Return the [X, Y] coordinate for the center point of the cell that contains the specified text.  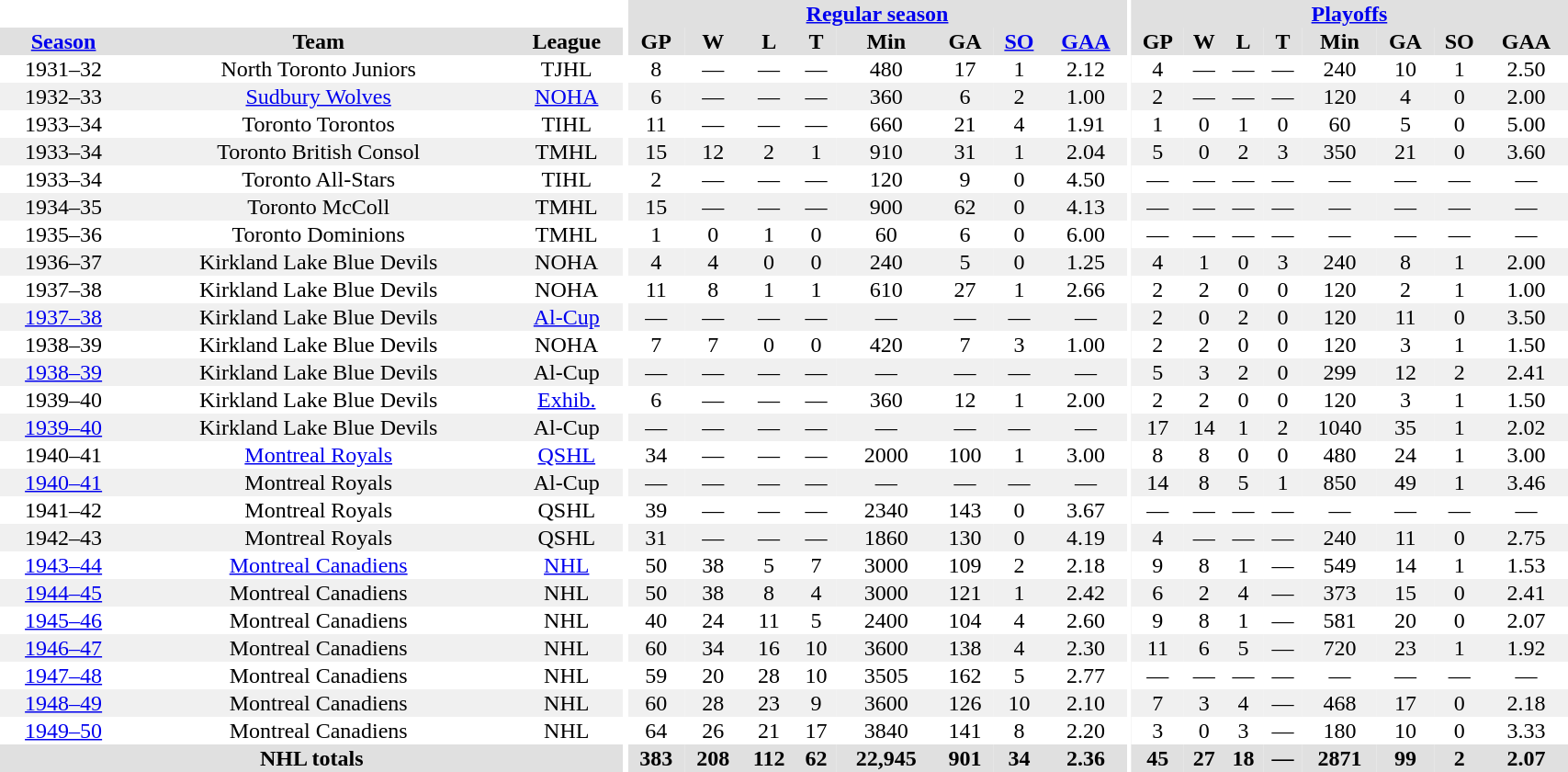
581 [1339, 620]
900 [886, 207]
6.00 [1086, 234]
299 [1339, 372]
3.50 [1527, 317]
2000 [886, 455]
2.50 [1527, 69]
99 [1405, 758]
1943–44 [63, 565]
1942–43 [63, 538]
49 [1405, 482]
4.19 [1086, 538]
109 [965, 565]
22,945 [886, 758]
2.10 [1086, 703]
104 [965, 620]
League [566, 41]
3505 [886, 675]
126 [965, 703]
2.66 [1086, 289]
2.36 [1086, 758]
16 [769, 648]
Toronto McColl [318, 207]
Toronto Torontos [318, 124]
100 [965, 455]
35 [1405, 427]
610 [886, 289]
2.12 [1086, 69]
162 [965, 675]
901 [965, 758]
1.25 [1086, 262]
130 [965, 538]
850 [1339, 482]
Season [63, 41]
2400 [886, 620]
39 [656, 510]
720 [1339, 648]
26 [713, 731]
1932–33 [63, 96]
1.53 [1527, 565]
1941–42 [63, 510]
208 [713, 758]
2.20 [1086, 731]
4.50 [1086, 179]
143 [965, 510]
2.42 [1086, 593]
138 [965, 648]
4.13 [1086, 207]
NHL totals [311, 758]
1931–32 [63, 69]
3.60 [1527, 152]
3840 [886, 731]
3.33 [1527, 731]
3.67 [1086, 510]
1944–45 [63, 593]
North Toronto Juniors [318, 69]
1946–47 [63, 648]
Exhib. [566, 400]
1.92 [1527, 648]
2871 [1339, 758]
1947–48 [63, 675]
TJHL [566, 69]
Playoffs [1350, 14]
5.00 [1527, 124]
2.02 [1527, 427]
Sudbury Wolves [318, 96]
350 [1339, 152]
2.04 [1086, 152]
420 [886, 345]
Toronto British Consol [318, 152]
1860 [886, 538]
180 [1339, 731]
2340 [886, 510]
Toronto All-Stars [318, 179]
3.46 [1527, 482]
64 [656, 731]
549 [1339, 565]
112 [769, 758]
40 [656, 620]
2.30 [1086, 648]
1936–37 [63, 262]
18 [1244, 758]
Toronto Dominions [318, 234]
141 [965, 731]
59 [656, 675]
1949–50 [63, 731]
2.60 [1086, 620]
1935–36 [63, 234]
2.77 [1086, 675]
373 [1339, 593]
45 [1158, 758]
1040 [1339, 427]
Team [318, 41]
1.91 [1086, 124]
910 [886, 152]
Regular season [876, 14]
121 [965, 593]
1945–46 [63, 620]
468 [1339, 703]
2.75 [1527, 538]
1934–35 [63, 207]
660 [886, 124]
1948–49 [63, 703]
383 [656, 758]
